Provide the [X, Y] coordinate of the cell's center where the given text is located.  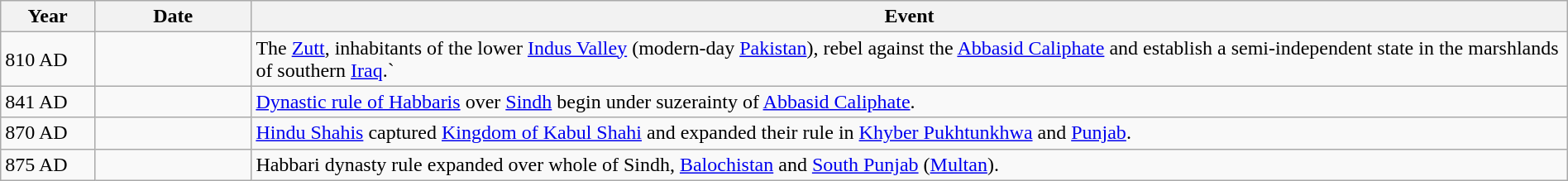
810 AD [48, 60]
Habbari dynasty rule expanded over whole of Sindh, Balochistan and South Punjab (Multan). [910, 164]
Dynastic rule of Habbaris over Sindh begin under suzerainty of Abbasid Caliphate. [910, 102]
Hindu Shahis captured Kingdom of Kabul Shahi and expanded their rule in Khyber Pukhtunkhwa and Punjab. [910, 133]
Event [910, 17]
875 AD [48, 164]
Date [172, 17]
870 AD [48, 133]
841 AD [48, 102]
Year [48, 17]
